Output the [X, Y] coordinate of the center of the cell containing the given text.  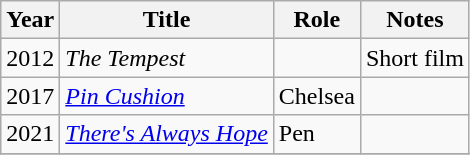
The Tempest [167, 58]
Role [316, 20]
Title [167, 20]
Short film [414, 58]
Pin Cushion [167, 96]
2021 [30, 134]
Notes [414, 20]
Chelsea [316, 96]
Year [30, 20]
There's Always Hope [167, 134]
2012 [30, 58]
Pen [316, 134]
2017 [30, 96]
